Identify which cell holds the provided text, then report its (X, Y) central coordinate. 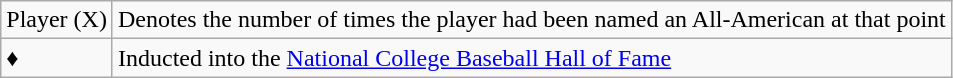
Inducted into the National College Baseball Hall of Fame (532, 58)
♦ (57, 58)
Player (X) (57, 20)
Denotes the number of times the player had been named an All-American at that point (532, 20)
